Determine the [X, Y] coordinate at the center of the cell enclosing the given text.  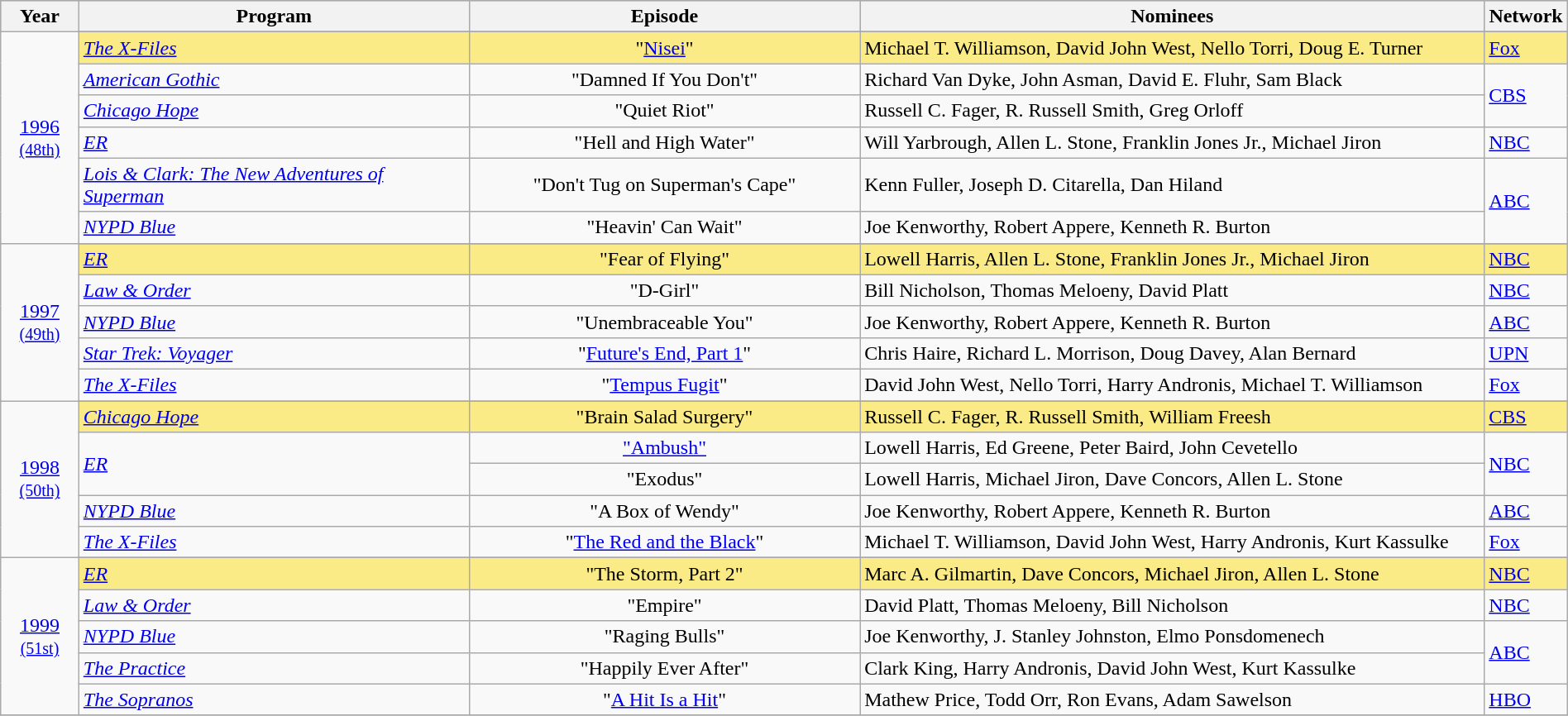
The Sopranos [274, 699]
Mathew Price, Todd Orr, Ron Evans, Adam Sawelson [1173, 699]
"Don't Tug on Superman's Cape" [664, 185]
1999(51st) [40, 637]
Russell C. Fager, R. Russell Smith, William Freesh [1173, 416]
David Platt, Thomas Meloeny, Bill Nicholson [1173, 605]
"Tempus Fugit" [664, 384]
"Happily Ever After" [664, 668]
Chris Haire, Richard L. Morrison, Doug Davey, Alan Bernard [1173, 353]
"Heavin' Can Wait" [664, 227]
Richard Van Dyke, John Asman, David E. Fluhr, Sam Black [1173, 79]
1998(50th) [40, 479]
The Practice [274, 668]
Program [274, 17]
HBO [1526, 699]
1997(49th) [40, 322]
"A Box of Wendy" [664, 511]
Nominees [1173, 17]
"Fear of Flying" [664, 259]
"Future's End, Part 1" [664, 353]
Kenn Fuller, Joseph D. Citarella, Dan Hiland [1173, 185]
"The Red and the Black" [664, 542]
Clark King, Harry Andronis, David John West, Kurt Kassulke [1173, 668]
Episode [664, 17]
"Exodus" [664, 480]
"Damned If You Don't" [664, 79]
Michael T. Williamson, David John West, Nello Torri, Doug E. Turner [1173, 48]
Will Yarbrough, Allen L. Stone, Franklin Jones Jr., Michael Jiron [1173, 142]
Year [40, 17]
"Brain Salad Surgery" [664, 416]
"Empire" [664, 605]
Bill Nicholson, Thomas Meloeny, David Platt [1173, 290]
"Nisei" [664, 48]
"Hell and High Water" [664, 142]
Lowell Harris, Allen L. Stone, Franklin Jones Jr., Michael Jiron [1173, 259]
"Quiet Riot" [664, 111]
Star Trek: Voyager [274, 353]
"The Storm, Part 2" [664, 574]
Joe Kenworthy, J. Stanley Johnston, Elmo Ponsdomenech [1173, 637]
"Unembraceable You" [664, 322]
American Gothic [274, 79]
"A Hit Is a Hit" [664, 699]
Network [1526, 17]
"D-Girl" [664, 290]
1996(48th) [40, 137]
Marc A. Gilmartin, Dave Concors, Michael Jiron, Allen L. Stone [1173, 574]
Lois & Clark: The New Adventures of Superman [274, 185]
Michael T. Williamson, David John West, Harry Andronis, Kurt Kassulke [1173, 542]
UPN [1526, 353]
Lowell Harris, Michael Jiron, Dave Concors, Allen L. Stone [1173, 480]
David John West, Nello Torri, Harry Andronis, Michael T. Williamson [1173, 384]
"Ambush" [664, 448]
Russell C. Fager, R. Russell Smith, Greg Orloff [1173, 111]
Lowell Harris, Ed Greene, Peter Baird, John Cevetello [1173, 448]
"Raging Bulls" [664, 637]
